Capture the cell that displays the provided text and extract its [X, Y] central coordinate. 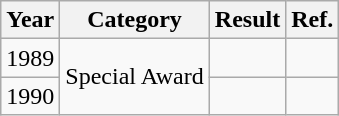
Year [30, 20]
Special Award [134, 77]
Category [134, 20]
Result [247, 20]
Ref. [312, 20]
1990 [30, 96]
1989 [30, 58]
